Determine the [X, Y] coordinate at the center of the cell enclosing the given text.  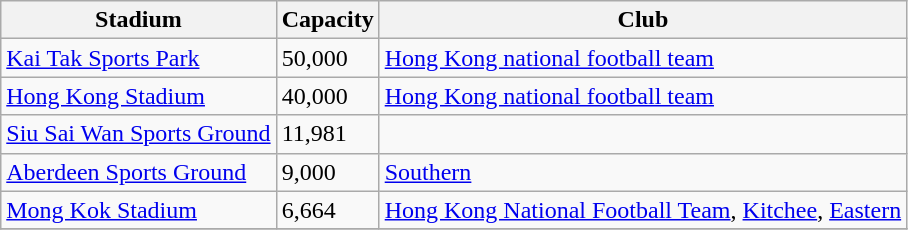
Mong Kok Stadium [138, 210]
11,981 [328, 134]
6,664 [328, 210]
Hong Kong National Football Team, Kitchee, Eastern [643, 210]
Club [643, 20]
50,000 [328, 58]
Southern [643, 172]
Stadium [138, 20]
Siu Sai Wan Sports Ground [138, 134]
9,000 [328, 172]
Capacity [328, 20]
Hong Kong Stadium [138, 96]
Kai Tak Sports Park [138, 58]
40,000 [328, 96]
Aberdeen Sports Ground [138, 172]
